Find where the given text appears and provide that cell's center as (x, y) coordinate. 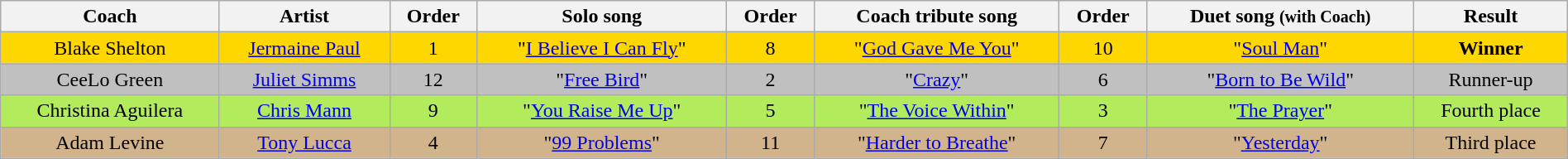
6 (1103, 79)
"Yesterday" (1280, 142)
Artist (304, 17)
"Born to Be Wild" (1280, 79)
10 (1103, 48)
Solo song (602, 17)
Winner (1490, 48)
Result (1490, 17)
9 (433, 111)
Duet song (with Coach) (1280, 17)
Coach (110, 17)
1 (433, 48)
Third place (1490, 142)
4 (433, 142)
5 (771, 111)
Blake Shelton (110, 48)
"Harder to Breathe" (936, 142)
11 (771, 142)
"The Voice Within" (936, 111)
"I Believe I Can Fly" (602, 48)
Coach tribute song (936, 17)
Jermaine Paul (304, 48)
12 (433, 79)
Chris Mann (304, 111)
Christina Aguilera (110, 111)
Juliet Simms (304, 79)
CeeLo Green (110, 79)
"Free Bird" (602, 79)
"Soul Man" (1280, 48)
"The Prayer" (1280, 111)
Adam Levine (110, 142)
Runner-up (1490, 79)
7 (1103, 142)
"Crazy" (936, 79)
Fourth place (1490, 111)
8 (771, 48)
"99 Problems" (602, 142)
"God Gave Me You" (936, 48)
Tony Lucca (304, 142)
2 (771, 79)
"You Raise Me Up" (602, 111)
3 (1103, 111)
